Search for the cell housing the specified text and yield its [x, y] center coordinate. 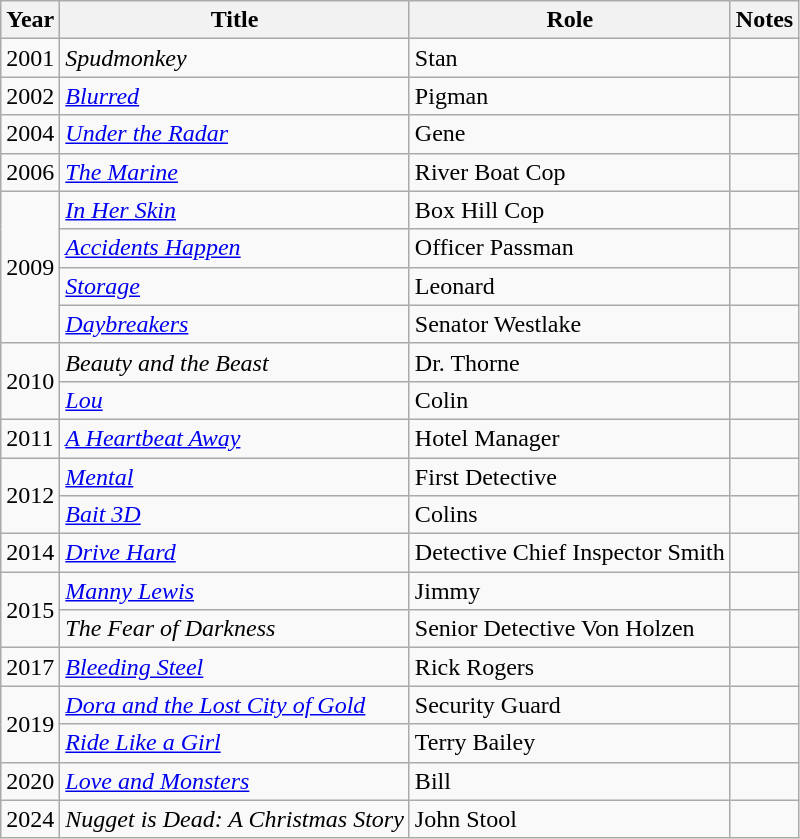
Bleeding Steel [235, 667]
River Boat Cop [570, 172]
Jimmy [570, 591]
Terry Bailey [570, 743]
Daybreakers [235, 324]
Colin [570, 400]
John Stool [570, 819]
2006 [30, 172]
Detective Chief Inspector Smith [570, 553]
Notes [764, 20]
2024 [30, 819]
Ride Like a Girl [235, 743]
Officer Passman [570, 248]
Dora and the Lost City of Gold [235, 705]
Pigman [570, 96]
Rick Rogers [570, 667]
Manny Lewis [235, 591]
2009 [30, 267]
Stan [570, 58]
Gene [570, 134]
Dr. Thorne [570, 362]
2011 [30, 438]
Lou [235, 400]
2019 [30, 724]
Title [235, 20]
Senator Westlake [570, 324]
Accidents Happen [235, 248]
Beauty and the Beast [235, 362]
2012 [30, 496]
First Detective [570, 477]
Love and Monsters [235, 781]
Leonard [570, 286]
2004 [30, 134]
Security Guard [570, 705]
Colins [570, 515]
Nugget is Dead: A Christmas Story [235, 819]
Senior Detective Von Holzen [570, 629]
Blurred [235, 96]
Mental [235, 477]
Drive Hard [235, 553]
The Fear of Darkness [235, 629]
A Heartbeat Away [235, 438]
Hotel Manager [570, 438]
Box Hill Cop [570, 210]
Bait 3D [235, 515]
Spudmonkey [235, 58]
2015 [30, 610]
Bill [570, 781]
In Her Skin [235, 210]
2017 [30, 667]
Storage [235, 286]
2002 [30, 96]
Under the Radar [235, 134]
The Marine [235, 172]
2010 [30, 381]
Role [570, 20]
2020 [30, 781]
2014 [30, 553]
Year [30, 20]
2001 [30, 58]
